Provide the (x, y) coordinate of the cell's center where the given text is located.  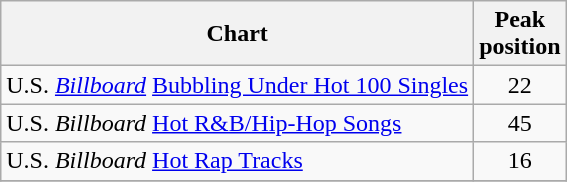
U.S. Billboard Bubbling Under Hot 100 Singles (238, 85)
Chart (238, 34)
45 (520, 123)
Peakposition (520, 34)
U.S. Billboard Hot R&B/Hip-Hop Songs (238, 123)
22 (520, 85)
16 (520, 161)
U.S. Billboard Hot Rap Tracks (238, 161)
